Detect which cell encompasses the target text, then output its [x, y] center coordinate. 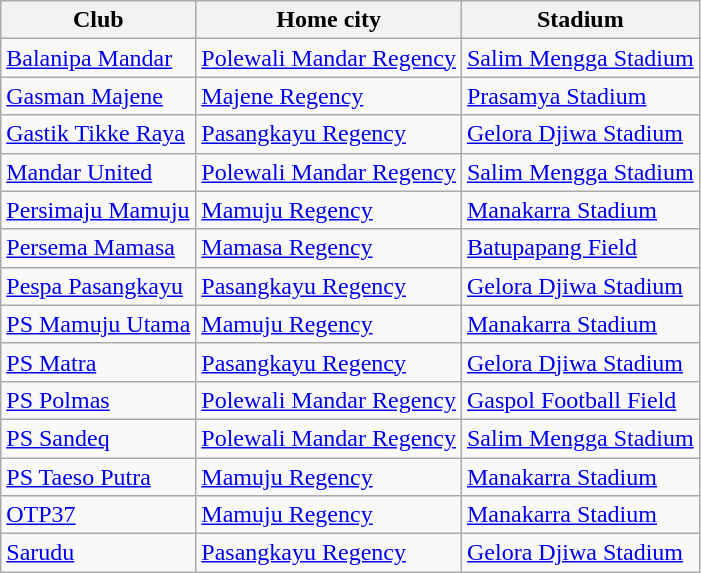
Stadium [580, 20]
Majene Regency [329, 96]
PS Sandeq [98, 438]
PS Taeso Putra [98, 477]
Club [98, 20]
Mandar United [98, 172]
Sarudu [98, 553]
PS Matra [98, 362]
Mamasa Regency [329, 248]
Gastik Tikke Raya [98, 134]
OTP37 [98, 515]
PS Polmas [98, 400]
Prasamya Stadium [580, 96]
Home city [329, 20]
Balanipa Mandar [98, 58]
PS Mamuju Utama [98, 324]
Batupapang Field [580, 248]
Gasman Majene [98, 96]
Persema Mamasa [98, 248]
Persimaju Mamuju [98, 210]
Gaspol Football Field [580, 400]
Pespa Pasangkayu [98, 286]
